Find where the given text appears and provide that cell's center as (x, y) coordinate. 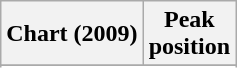
Peakposition (189, 34)
Chart (2009) (72, 34)
